Identify which cell holds the provided text, then report its (X, Y) central coordinate. 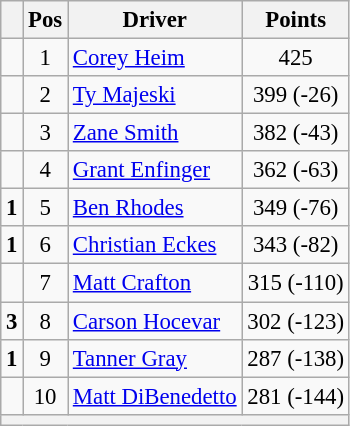
Carson Hocevar (155, 321)
382 (-43) (296, 133)
343 (-82) (296, 245)
9 (46, 358)
Tanner Gray (155, 358)
Matt Crafton (155, 283)
315 (-110) (296, 283)
425 (296, 58)
Matt DiBenedetto (155, 396)
6 (46, 245)
Ty Majeski (155, 95)
399 (-26) (296, 95)
7 (46, 283)
281 (-144) (296, 396)
5 (46, 208)
287 (-138) (296, 358)
4 (46, 170)
Ben Rhodes (155, 208)
362 (-63) (296, 170)
8 (46, 321)
10 (46, 396)
302 (-123) (296, 321)
Points (296, 20)
Pos (46, 20)
Driver (155, 20)
349 (-76) (296, 208)
Corey Heim (155, 58)
Christian Eckes (155, 245)
Grant Enfinger (155, 170)
2 (46, 95)
Zane Smith (155, 133)
